For the text-containing cell, return its midpoint in [x, y] coordinate format. 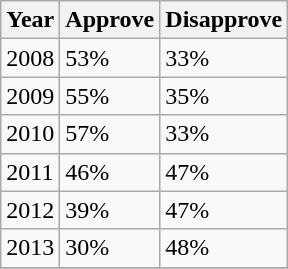
53% [110, 58]
2011 [30, 172]
57% [110, 134]
48% [224, 248]
35% [224, 96]
39% [110, 210]
2013 [30, 248]
2012 [30, 210]
2009 [30, 96]
2010 [30, 134]
Approve [110, 20]
Year [30, 20]
46% [110, 172]
55% [110, 96]
2008 [30, 58]
30% [110, 248]
Disapprove [224, 20]
